Output the (X, Y) coordinate of the center of the cell containing the given text.  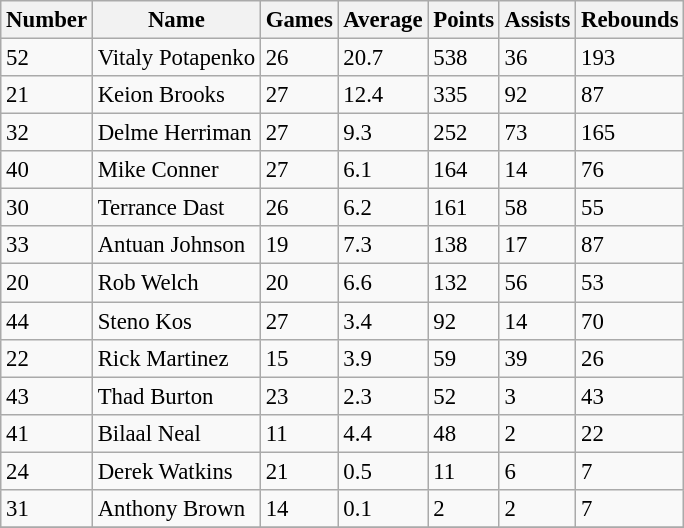
161 (464, 208)
538 (464, 58)
Delme Herriman (176, 133)
164 (464, 170)
32 (47, 133)
53 (630, 283)
20.7 (383, 58)
Keion Brooks (176, 95)
24 (47, 471)
Number (47, 20)
44 (47, 321)
Bilaal Neal (176, 433)
70 (630, 321)
0.5 (383, 471)
Anthony Brown (176, 509)
Derek Watkins (176, 471)
6.6 (383, 283)
56 (537, 283)
Rob Welch (176, 283)
39 (537, 358)
Steno Kos (176, 321)
40 (47, 170)
55 (630, 208)
Points (464, 20)
12.4 (383, 95)
2.3 (383, 396)
335 (464, 95)
4.4 (383, 433)
Terrance Dast (176, 208)
3 (537, 396)
252 (464, 133)
6.1 (383, 170)
36 (537, 58)
17 (537, 245)
59 (464, 358)
33 (47, 245)
30 (47, 208)
15 (299, 358)
58 (537, 208)
3.9 (383, 358)
Antuan Johnson (176, 245)
Rick Martinez (176, 358)
138 (464, 245)
41 (47, 433)
Vitaly Potapenko (176, 58)
73 (537, 133)
23 (299, 396)
Mike Conner (176, 170)
Games (299, 20)
7.3 (383, 245)
3.4 (383, 321)
Name (176, 20)
Assists (537, 20)
165 (630, 133)
9.3 (383, 133)
Thad Burton (176, 396)
48 (464, 433)
6.2 (383, 208)
6 (537, 471)
76 (630, 170)
Average (383, 20)
132 (464, 283)
0.1 (383, 509)
193 (630, 58)
19 (299, 245)
Rebounds (630, 20)
31 (47, 509)
